For the text-containing cell, return its midpoint in (X, Y) coordinate format. 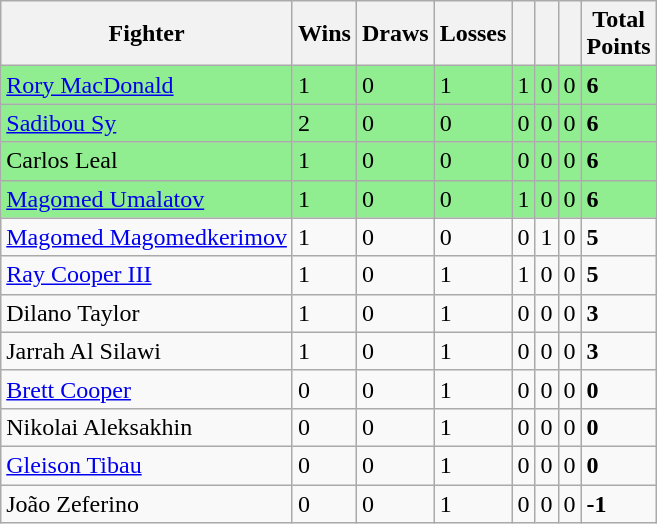
Brett Cooper (147, 389)
Rory MacDonald (147, 85)
Carlos Leal (147, 161)
Total Points (618, 34)
Fighter (147, 34)
Sadibou Sy (147, 123)
Magomed Umalatov (147, 199)
Nikolai Aleksakhin (147, 427)
Losses (473, 34)
Gleison Tibau (147, 465)
Wins (324, 34)
Magomed Magomedkerimov (147, 237)
2 (324, 123)
Dilano Taylor (147, 313)
Ray Cooper III (147, 275)
-1 (618, 503)
Draws (395, 34)
Jarrah Al Silawi (147, 351)
João Zeferino (147, 503)
